Provide the [x, y] coordinate of the cell's center where the given text is located.  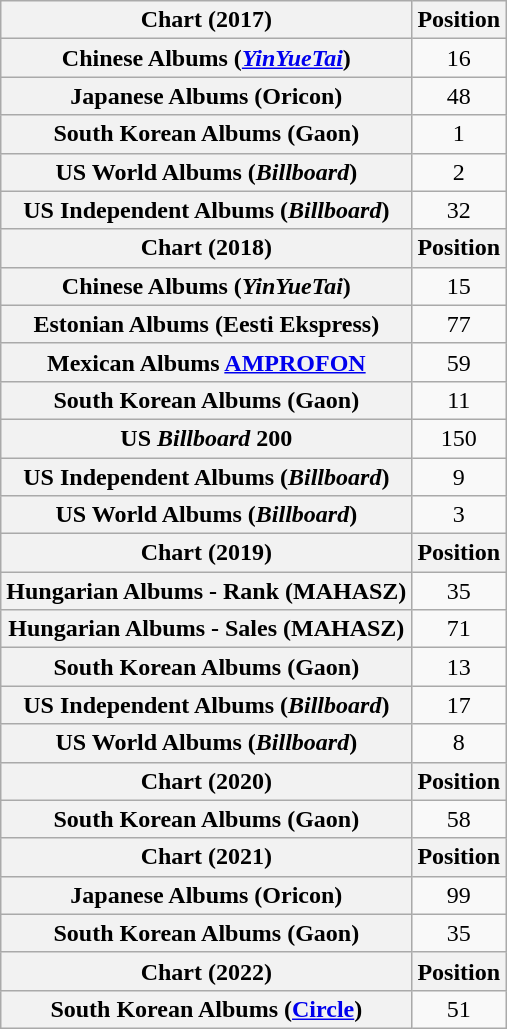
8 [459, 743]
15 [459, 286]
Mexican Albums AMPROFON [206, 362]
32 [459, 210]
51 [459, 1009]
17 [459, 705]
Chart (2019) [206, 553]
3 [459, 515]
9 [459, 477]
Estonian Albums (Eesti Ekspress) [206, 324]
58 [459, 819]
Hungarian Albums - Sales (MAHASZ) [206, 629]
South Korean Albums (Circle) [206, 1009]
Hungarian Albums - Rank (MAHASZ) [206, 591]
2 [459, 172]
Chart (2020) [206, 781]
Chart (2022) [206, 971]
13 [459, 667]
71 [459, 629]
Chart (2017) [206, 20]
77 [459, 324]
Chart (2018) [206, 248]
1 [459, 134]
US Billboard 200 [206, 438]
59 [459, 362]
99 [459, 895]
11 [459, 400]
16 [459, 58]
150 [459, 438]
48 [459, 96]
Chart (2021) [206, 857]
